Extract the (X, Y) coordinate from the center of the cell holding the provided text.  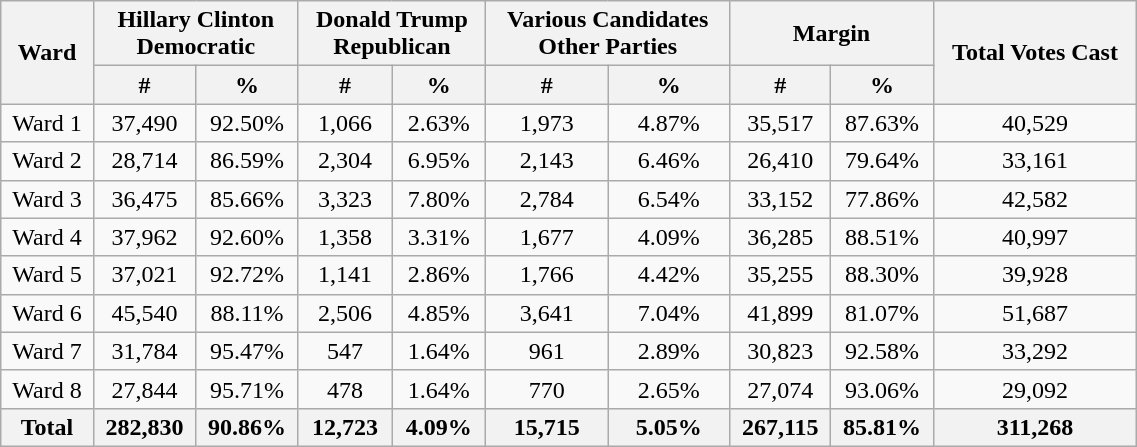
33,292 (1035, 351)
37,021 (144, 275)
547 (345, 351)
15,715 (547, 427)
51,687 (1035, 313)
6.46% (669, 161)
478 (345, 389)
95.47% (247, 351)
28,714 (144, 161)
1,677 (547, 237)
2,784 (547, 199)
33,161 (1035, 161)
88.51% (882, 237)
37,962 (144, 237)
35,255 (780, 275)
Ward 8 (48, 389)
3.31% (439, 237)
40,529 (1035, 123)
2,506 (345, 313)
Ward (48, 52)
12,723 (345, 427)
77.86% (882, 199)
2.89% (669, 351)
41,899 (780, 313)
95.71% (247, 389)
36,285 (780, 237)
Margin (832, 34)
1,066 (345, 123)
Hillary ClintonDemocratic (196, 34)
27,844 (144, 389)
39,928 (1035, 275)
81.07% (882, 313)
4.87% (669, 123)
Various CandidatesOther Parties (608, 34)
Ward 5 (48, 275)
7.04% (669, 313)
Ward 7 (48, 351)
1,358 (345, 237)
2,304 (345, 161)
92.60% (247, 237)
88.11% (247, 313)
Total Votes Cast (1035, 52)
92.50% (247, 123)
87.63% (882, 123)
2,143 (547, 161)
86.59% (247, 161)
1,141 (345, 275)
79.64% (882, 161)
267,115 (780, 427)
4.85% (439, 313)
Total (48, 427)
40,997 (1035, 237)
2.63% (439, 123)
93.06% (882, 389)
Ward 3 (48, 199)
88.30% (882, 275)
311,268 (1035, 427)
45,540 (144, 313)
770 (547, 389)
31,784 (144, 351)
6.54% (669, 199)
33,152 (780, 199)
6.95% (439, 161)
29,092 (1035, 389)
2.86% (439, 275)
Ward 1 (48, 123)
4.42% (669, 275)
3,641 (547, 313)
961 (547, 351)
7.80% (439, 199)
30,823 (780, 351)
35,517 (780, 123)
1,766 (547, 275)
2.65% (669, 389)
282,830 (144, 427)
27,074 (780, 389)
1,973 (547, 123)
37,490 (144, 123)
3,323 (345, 199)
Ward 4 (48, 237)
85.81% (882, 427)
90.86% (247, 427)
36,475 (144, 199)
85.66% (247, 199)
92.58% (882, 351)
Ward 2 (48, 161)
42,582 (1035, 199)
Ward 6 (48, 313)
92.72% (247, 275)
Donald TrumpRepublican (392, 34)
5.05% (669, 427)
26,410 (780, 161)
